Output the [X, Y] coordinate of the center of the cell containing the given text.  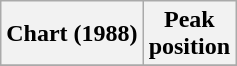
Chart (1988) [72, 34]
Peakposition [189, 34]
